Pinpoint the cell where the given text exists, returning its (X, Y) midpoint coordinate. 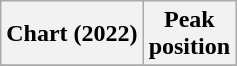
Peakposition (189, 34)
Chart (2022) (72, 34)
